Output the [x, y] coordinate of the center of the cell containing the given text.  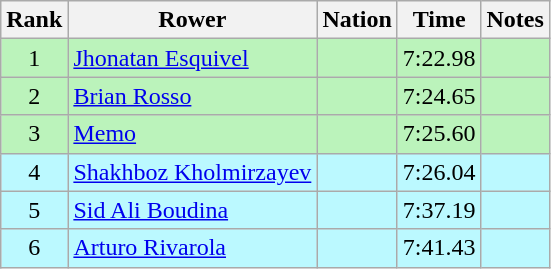
Rower [192, 20]
3 [34, 134]
Shakhboz Kholmirzayev [192, 172]
4 [34, 172]
6 [34, 248]
Memo [192, 134]
5 [34, 210]
Brian Rosso [192, 96]
Sid Ali Boudina [192, 210]
7:41.43 [439, 248]
Rank [34, 20]
2 [34, 96]
7:24.65 [439, 96]
Time [439, 20]
1 [34, 58]
7:37.19 [439, 210]
Jhonatan Esquivel [192, 58]
Notes [515, 20]
Arturo Rivarola [192, 248]
Nation [357, 20]
7:25.60 [439, 134]
7:26.04 [439, 172]
7:22.98 [439, 58]
